Find where the given text appears and provide that cell's center as (x, y) coordinate. 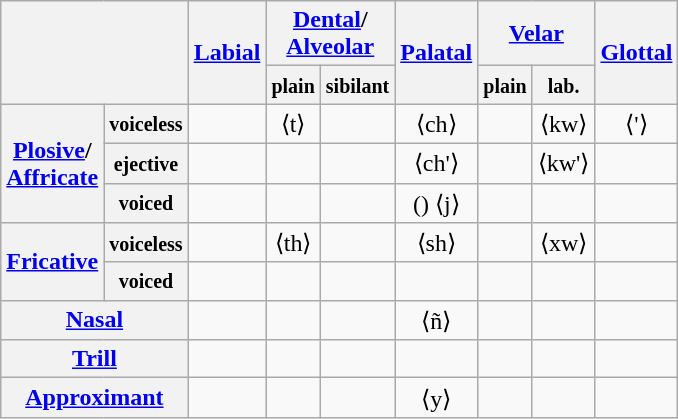
⟨ch⟩ (436, 124)
Dental/Alveolar (330, 34)
⟨y⟩ (436, 398)
() ⟨j⟩ (436, 203)
⟨kw⟩ (564, 124)
ejective (146, 163)
sibilant (357, 85)
Plosive/Affricate (52, 164)
⟨ñ⟩ (436, 320)
lab. (564, 85)
Velar (536, 34)
⟨ch'⟩ (436, 163)
⟨th⟩ (293, 243)
Fricative (52, 262)
Trill (94, 359)
Palatal (436, 52)
⟨kw'⟩ (564, 163)
⟨sh⟩ (436, 243)
Approximant (94, 398)
⟨'⟩ (636, 124)
⟨xw⟩ (564, 243)
Labial (227, 52)
Nasal (94, 320)
⟨t⟩ (293, 124)
Glottal (636, 52)
